Provide the [x, y] coordinate of the cell's center where the given text is located.  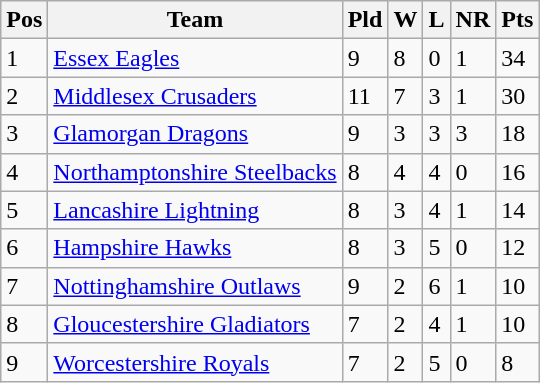
Gloucestershire Gladiators [195, 324]
L [436, 20]
Northamptonshire Steelbacks [195, 172]
Pts [518, 20]
Lancashire Lightning [195, 210]
Worcestershire Royals [195, 362]
34 [518, 58]
Pld [365, 20]
11 [365, 96]
Essex Eagles [195, 58]
Hampshire Hawks [195, 248]
Nottinghamshire Outlaws [195, 286]
18 [518, 134]
Middlesex Crusaders [195, 96]
14 [518, 210]
Glamorgan Dragons [195, 134]
12 [518, 248]
W [406, 20]
NR [473, 20]
16 [518, 172]
Team [195, 20]
Pos [24, 20]
30 [518, 96]
